Return the (X, Y) coordinate for the center point of the cell that contains the specified text.  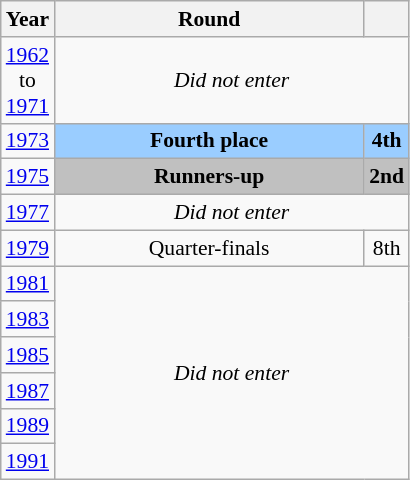
Round (209, 19)
Runners-up (209, 177)
4th (386, 141)
1975 (28, 177)
1983 (28, 320)
1977 (28, 213)
Quarter-finals (209, 248)
1987 (28, 391)
1981 (28, 284)
1962to1971 (28, 80)
8th (386, 248)
1989 (28, 426)
Year (28, 19)
1973 (28, 141)
1979 (28, 248)
2nd (386, 177)
1985 (28, 355)
Fourth place (209, 141)
1991 (28, 462)
